Detect which cell encompasses the target text, then output its (x, y) center coordinate. 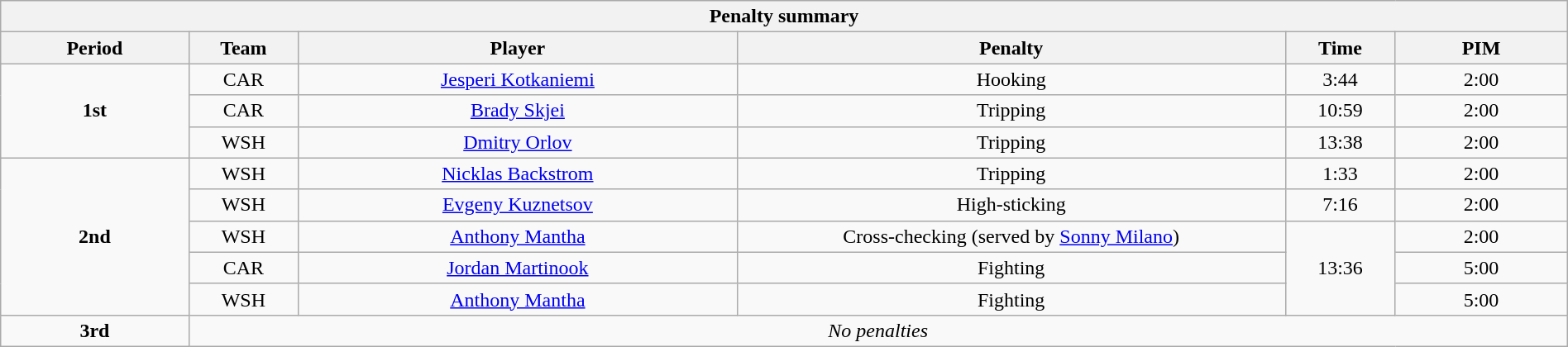
Period (94, 48)
Time (1340, 48)
Penalty summary (784, 17)
1:33 (1340, 173)
3rd (94, 330)
2nd (94, 236)
Team (243, 48)
Dmitry Orlov (518, 142)
Player (518, 48)
Jordan Martinook (518, 268)
Hooking (1011, 79)
13:38 (1340, 142)
Cross-checking (served by Sonny Milano) (1011, 236)
Brady Skjei (518, 111)
PIM (1481, 48)
7:16 (1340, 205)
Jesperi Kotkaniemi (518, 79)
No penalties (878, 330)
Evgeny Kuznetsov (518, 205)
10:59 (1340, 111)
Nicklas Backstrom (518, 173)
3:44 (1340, 79)
High-sticking (1011, 205)
13:36 (1340, 268)
Penalty (1011, 48)
1st (94, 111)
